Scan for the cell matching the given text and deliver its [X, Y] coordinate at center. 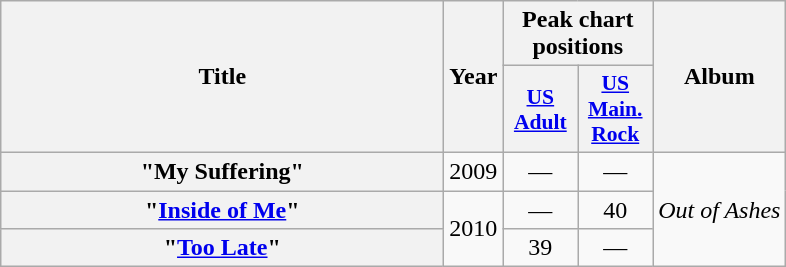
Title [222, 77]
Out of Ashes [720, 209]
USAdult [540, 110]
39 [540, 248]
"My Suffering" [222, 171]
40 [616, 209]
Peak chart positions [578, 34]
USMain. Rock [616, 110]
Album [720, 77]
"Too Late" [222, 248]
2009 [474, 171]
Year [474, 77]
2010 [474, 228]
"Inside of Me" [222, 209]
